Detect which cell encompasses the target text, then output its [x, y] center coordinate. 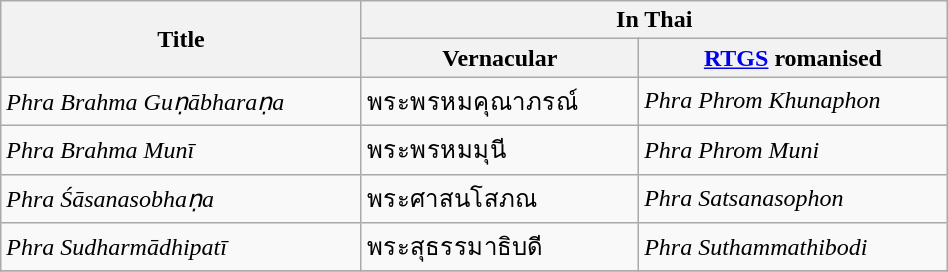
พระสุธรรมาธิบดี [500, 248]
Phra Sudharmādhipatī [181, 248]
Title [181, 39]
In Thai [654, 20]
Phra Phrom Khunaphon [794, 102]
พระศาสนโสภณ [500, 198]
Phra Brahma Munī [181, 150]
พระพรหมคุณาภรณ์ [500, 102]
RTGS romanised [794, 58]
พระพรหมมุนี [500, 150]
Phra Phrom Muni [794, 150]
Phra Brahma Guṇābharaṇa [181, 102]
Vernacular [500, 58]
Phra Satsanasophon [794, 198]
Phra Suthammathibodi [794, 248]
Phra Śāsanasobhaṇa [181, 198]
